Pinpoint the cell where the given text exists, returning its (X, Y) midpoint coordinate. 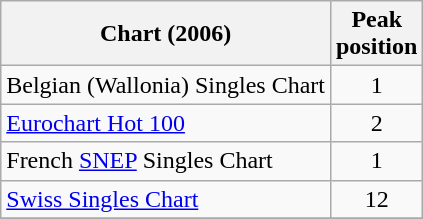
Swiss Singles Chart (166, 199)
Eurochart Hot 100 (166, 123)
Belgian (Wallonia) Singles Chart (166, 85)
French SNEP Singles Chart (166, 161)
12 (376, 199)
Chart (2006) (166, 34)
2 (376, 123)
Peak position (376, 34)
